Determine the (X, Y) coordinate at the center of the cell enclosing the given text.  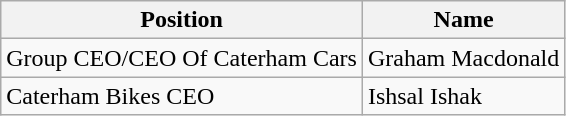
Group CEO/CEO Of Caterham Cars (182, 58)
Graham Macdonald (463, 58)
Name (463, 20)
Ishsal Ishak (463, 96)
Position (182, 20)
Caterham Bikes CEO (182, 96)
